Search for the cell housing the specified text and yield its [X, Y] center coordinate. 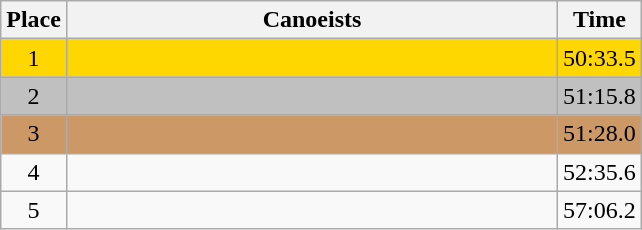
Canoeists [312, 20]
3 [34, 134]
5 [34, 210]
2 [34, 96]
1 [34, 58]
Place [34, 20]
50:33.5 [600, 58]
4 [34, 172]
51:28.0 [600, 134]
52:35.6 [600, 172]
Time [600, 20]
51:15.8 [600, 96]
57:06.2 [600, 210]
